Pinpoint the cell where the given text exists, returning its (x, y) midpoint coordinate. 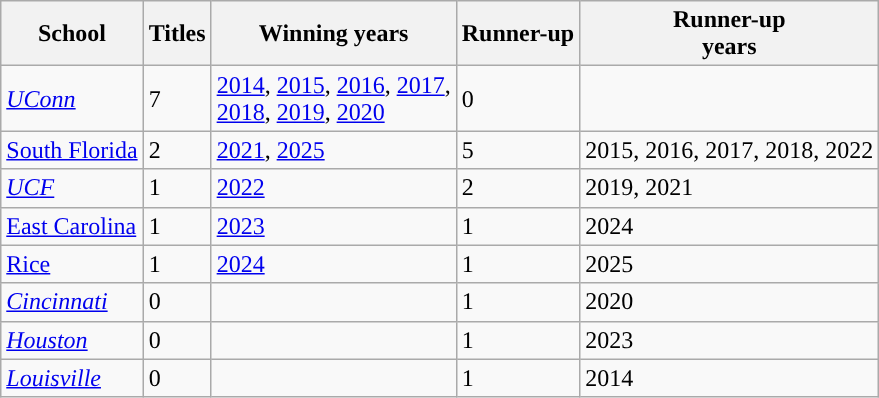
Cincinnati (72, 302)
East Carolina (72, 226)
5 (518, 150)
Rice (72, 264)
Titles (177, 34)
2015, 2016, 2017, 2018, 2022 (730, 150)
Runner-upyears (730, 34)
2020 (730, 302)
2021, 2025 (334, 150)
South Florida (72, 150)
2014 (730, 378)
UConn (72, 98)
Winning years (334, 34)
School (72, 34)
2025 (730, 264)
2022 (334, 188)
7 (177, 98)
UCF (72, 188)
Houston (72, 340)
Runner-up (518, 34)
2019, 2021 (730, 188)
Louisville (72, 378)
2014, 2015, 2016, 2017,2018, 2019, 2020 (334, 98)
